Locate the cell with the specified text and output its [X, Y] center coordinate. 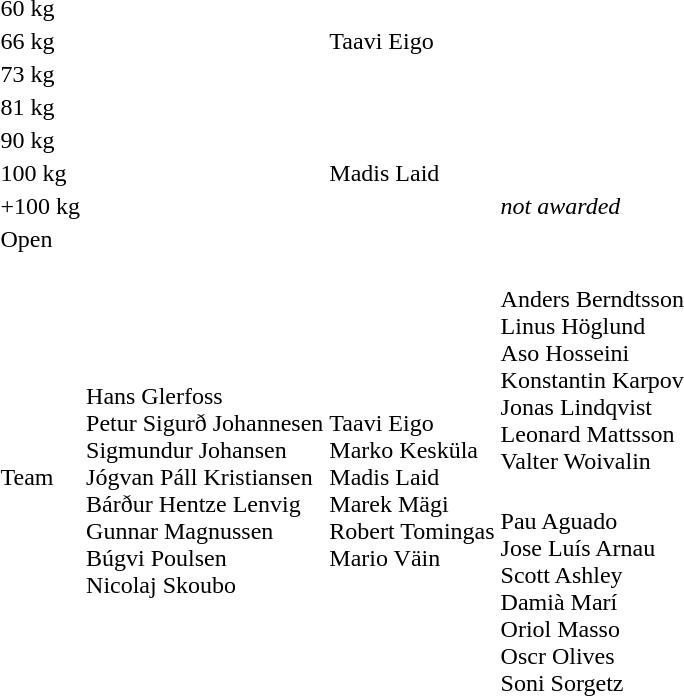
Madis Laid [412, 173]
Taavi Eigo [412, 41]
